Locate the cell with the specified text and output its [x, y] center coordinate. 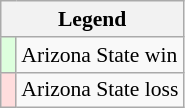
Legend [92, 19]
Arizona State loss [100, 90]
Arizona State win [100, 55]
